From the cell containing the given text, extract its center point as (x, y) coordinate. 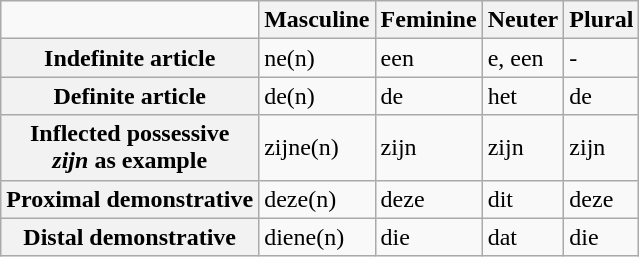
zijne(n) (317, 148)
Plural (602, 20)
Distal demonstrative (130, 237)
ne(n) (317, 58)
deze(n) (317, 199)
de(n) (317, 96)
het (523, 96)
een (428, 58)
Inflected possessivezijn as example (130, 148)
diene(n) (317, 237)
dit (523, 199)
Feminine (428, 20)
dat (523, 237)
Indefinite article (130, 58)
Definite article (130, 96)
Masculine (317, 20)
Proximal demonstrative (130, 199)
- (602, 58)
e, een (523, 58)
Neuter (523, 20)
